Extract the (x, y) coordinate from the center of the cell holding the provided text.  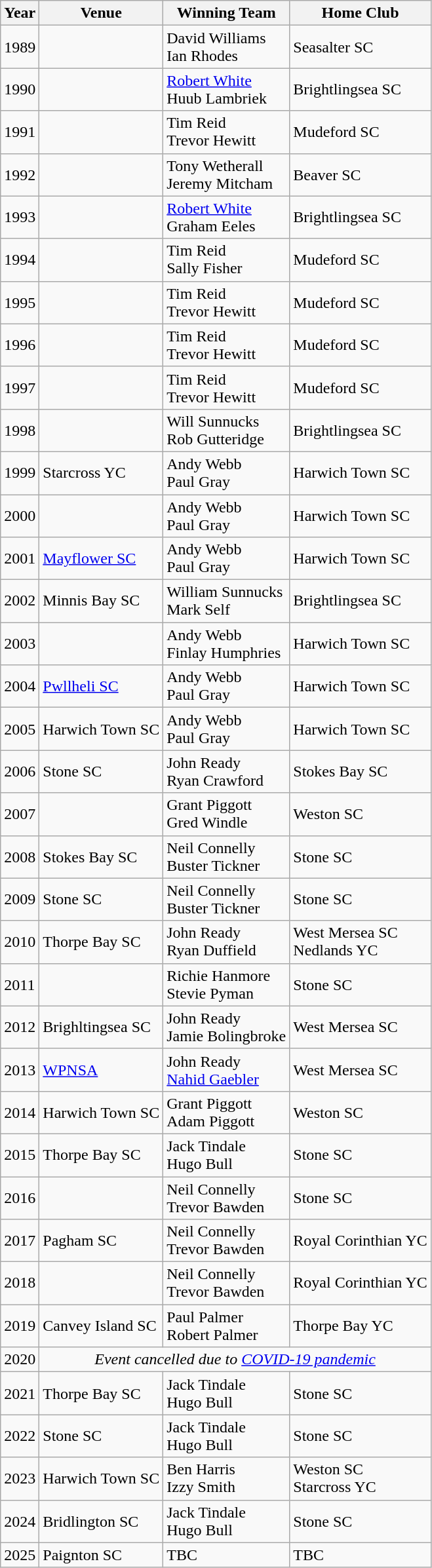
2016 (20, 1198)
1997 (20, 388)
2000 (20, 515)
Brighltingsea SC (101, 1027)
Starcross YC (101, 473)
John Ready Jamie Bolingbroke (227, 1027)
2014 (20, 1113)
Winning Team (227, 13)
William Sunnucks Mark Self (227, 602)
2023 (20, 1478)
Tony Wetherall Jeremy Mitcham (227, 174)
Seasalter SC (361, 47)
2003 (20, 643)
Pagham SC (101, 1241)
West Mersea SC Nedlands YC (361, 942)
2008 (20, 857)
1989 (20, 47)
Thorpe Bay YC (361, 1326)
Minnis Bay SC (101, 602)
2019 (20, 1326)
2022 (20, 1436)
Grant Piggott Gred Windle (227, 814)
2005 (20, 729)
2020 (20, 1360)
Bridlington SC (101, 1521)
2007 (20, 814)
2009 (20, 899)
Year (20, 13)
2010 (20, 942)
Paul Palmer Robert Palmer (227, 1326)
1995 (20, 303)
WPNSA (101, 1069)
1996 (20, 345)
2004 (20, 687)
Event cancelled due to COVID-19 pandemic (235, 1360)
Robert White Graham Eeles (227, 218)
2012 (20, 1027)
1991 (20, 132)
2024 (20, 1521)
Richie Hanmore Stevie Pyman (227, 984)
Grant Piggott Adam Piggott (227, 1113)
2001 (20, 558)
1994 (20, 259)
2006 (20, 772)
David Williams Ian Rhodes (227, 47)
Pwllheli SC (101, 687)
1992 (20, 174)
2015 (20, 1155)
John Ready Ryan Crawford (227, 772)
Weston SC Starcross YC (361, 1478)
Canvey Island SC (101, 1326)
Ben Harris Izzy Smith (227, 1478)
2011 (20, 984)
John Ready Nahid Gaebler (227, 1069)
1993 (20, 218)
Beaver SC (361, 174)
John Ready Ryan Duffield (227, 942)
2002 (20, 602)
2025 (20, 1555)
Home Club (361, 13)
2017 (20, 1241)
Robert White Huub Lambriek (227, 89)
Mayflower SC (101, 558)
Will Sunnucks Rob Gutteridge (227, 430)
Venue (101, 13)
2021 (20, 1393)
1999 (20, 473)
Paignton SC (101, 1555)
2018 (20, 1283)
2013 (20, 1069)
1998 (20, 430)
Andy Webb Finlay Humphries (227, 643)
Tim Reid Sally Fisher (227, 259)
1990 (20, 89)
